Scan for the cell matching the given text and deliver its [X, Y] coordinate at center. 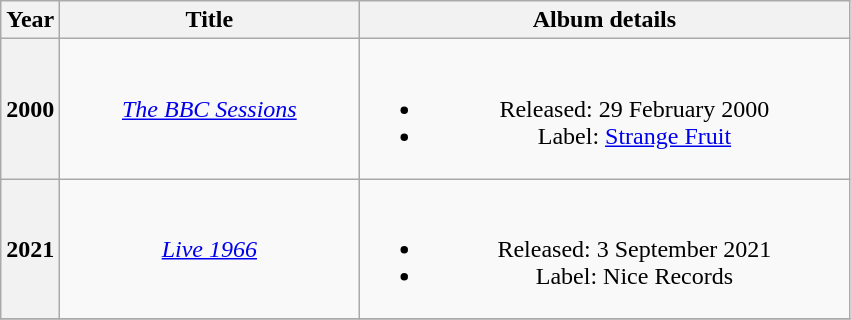
The BBC Sessions [210, 109]
Released: 3 September 2021Label: Nice Records [604, 249]
2021 [30, 249]
Album details [604, 20]
Title [210, 20]
2000 [30, 109]
Released: 29 February 2000Label: Strange Fruit [604, 109]
Live 1966 [210, 249]
Year [30, 20]
